Extract the [X, Y] coordinate from the center of the cell holding the provided text.  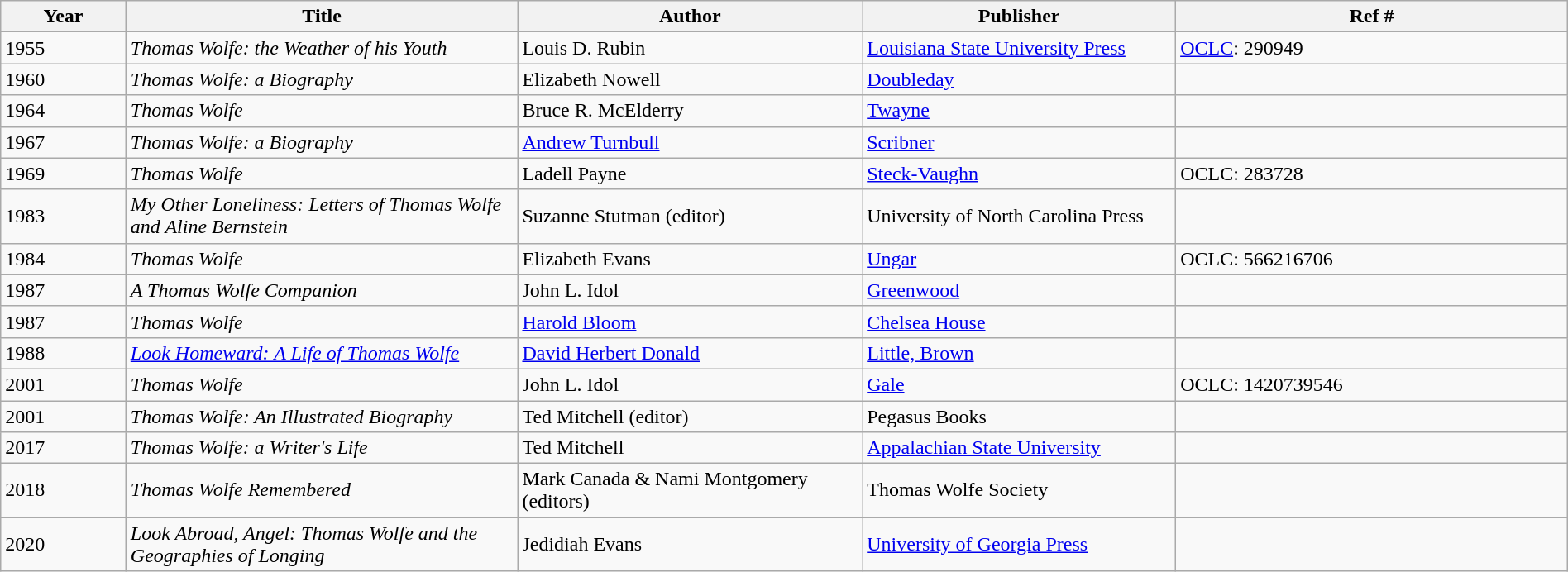
Greenwood [1019, 290]
OCLC: 290949 [1372, 48]
David Herbert Donald [690, 353]
University of North Carolina Press [1019, 217]
OCLC: 1420739546 [1372, 384]
Bruce R. McElderry [690, 111]
Appalachian State University [1019, 448]
Ted Mitchell (editor) [690, 416]
Jedidiah Evans [690, 544]
1983 [64, 217]
OCLC: 566216706 [1372, 259]
Publisher [1019, 17]
Ungar [1019, 259]
1960 [64, 79]
Pegasus Books [1019, 416]
1988 [64, 353]
Louisiana State University Press [1019, 48]
Twayne [1019, 111]
2020 [64, 544]
Ref # [1372, 17]
University of Georgia Press [1019, 544]
Steck-Vaughn [1019, 174]
Ted Mitchell [690, 448]
2018 [64, 491]
1984 [64, 259]
Chelsea House [1019, 322]
Doubleday [1019, 79]
Elizabeth Nowell [690, 79]
Gale [1019, 384]
Thomas Wolfe Remembered [322, 491]
1969 [64, 174]
Thomas Wolfe Society [1019, 491]
2017 [64, 448]
Thomas Wolfe: a Writer's Life [322, 448]
1964 [64, 111]
Little, Brown [1019, 353]
Louis D. Rubin [690, 48]
Harold Bloom [690, 322]
Thomas Wolfe: the Weather of his Youth [322, 48]
Thomas Wolfe: An Illustrated Biography [322, 416]
OCLC: 283728 [1372, 174]
Look Abroad, Angel: Thomas Wolfe and the Geographies of Longing [322, 544]
A Thomas Wolfe Companion [322, 290]
My Other Loneliness: Letters of Thomas Wolfe and Aline Bernstein [322, 217]
1967 [64, 142]
1955 [64, 48]
Look Homeward: A Life of Thomas Wolfe [322, 353]
Ladell Payne [690, 174]
Mark Canada & Nami Montgomery (editors) [690, 491]
Suzanne Stutman (editor) [690, 217]
Title [322, 17]
Andrew Turnbull [690, 142]
Elizabeth Evans [690, 259]
Scribner [1019, 142]
Author [690, 17]
Year [64, 17]
